Pinpoint the cell where the given text exists, returning its [x, y] midpoint coordinate. 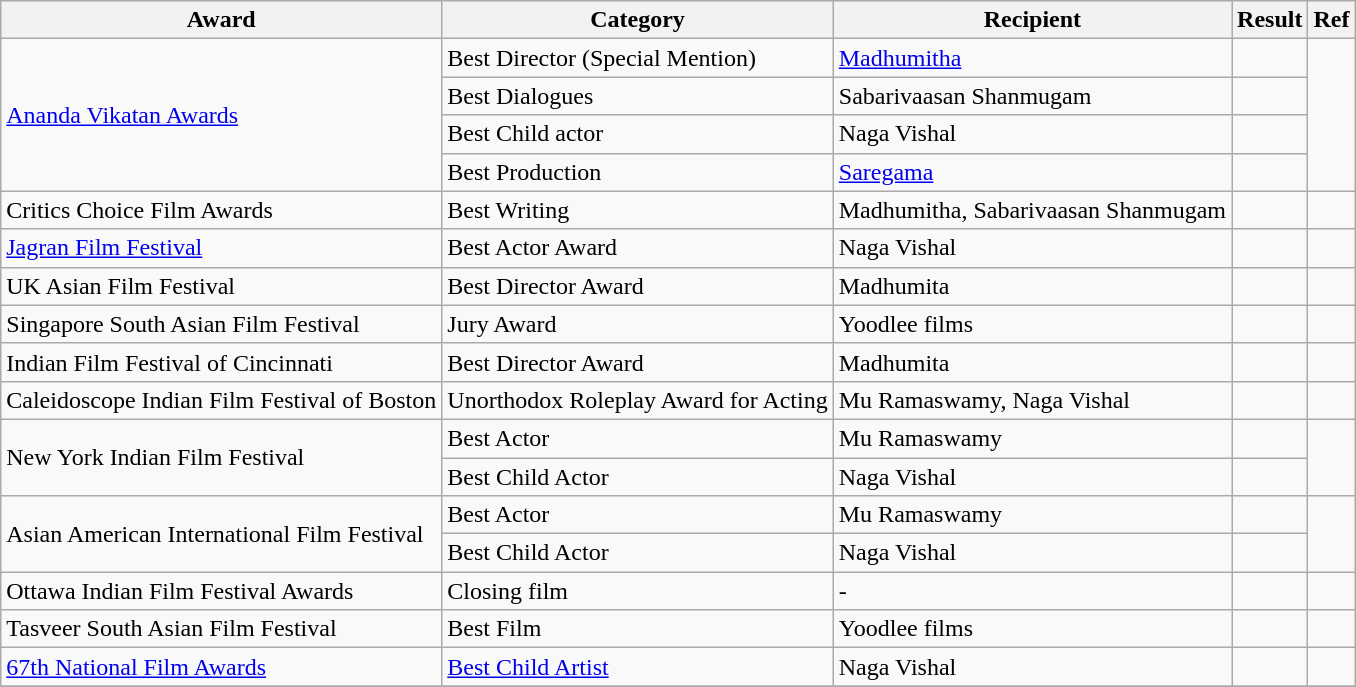
Best Child Artist [638, 667]
New York Indian Film Festival [222, 457]
- [1032, 591]
Madhumitha, Sabarivaasan Shanmugam [1032, 210]
Best Director (Special Mention) [638, 58]
Best Actor Award [638, 248]
Closing film [638, 591]
Best Film [638, 629]
Recipient [1032, 20]
Ref [1332, 20]
Jury Award [638, 324]
Best Production [638, 172]
67th National Film Awards [222, 667]
Singapore South Asian Film Festival [222, 324]
Indian Film Festival of Cincinnati [222, 362]
Critics Choice Film Awards [222, 210]
Best Writing [638, 210]
Jagran Film Festival [222, 248]
Ottawa Indian Film Festival Awards [222, 591]
Ananda Vikatan Awards [222, 115]
UK Asian Film Festival [222, 286]
Madhumitha [1032, 58]
Result [1270, 20]
Caleidoscope Indian Film Festival of Boston [222, 400]
Best Child actor [638, 134]
Best Dialogues [638, 96]
Saregama [1032, 172]
Sabarivaasan Shanmugam [1032, 96]
Asian American International Film Festival [222, 534]
Tasveer South Asian Film Festival [222, 629]
Unorthodox Roleplay Award for Acting [638, 400]
Mu Ramaswamy, Naga Vishal [1032, 400]
Category [638, 20]
Award [222, 20]
